Return [X, Y] of the center of cell containing provided text 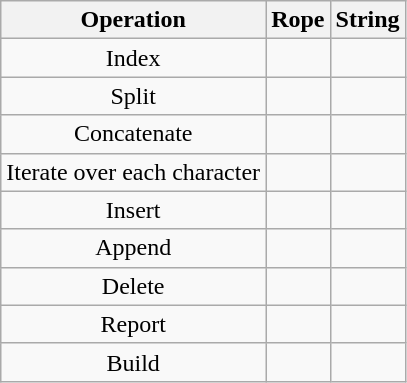
Index [134, 58]
Rope [298, 20]
Append [134, 248]
Build [134, 362]
Concatenate [134, 134]
Operation [134, 20]
String [368, 20]
Iterate over each character [134, 172]
Insert [134, 210]
Split [134, 96]
Delete [134, 286]
Report [134, 324]
